Output the (X, Y) coordinate of the center of the cell containing the given text.  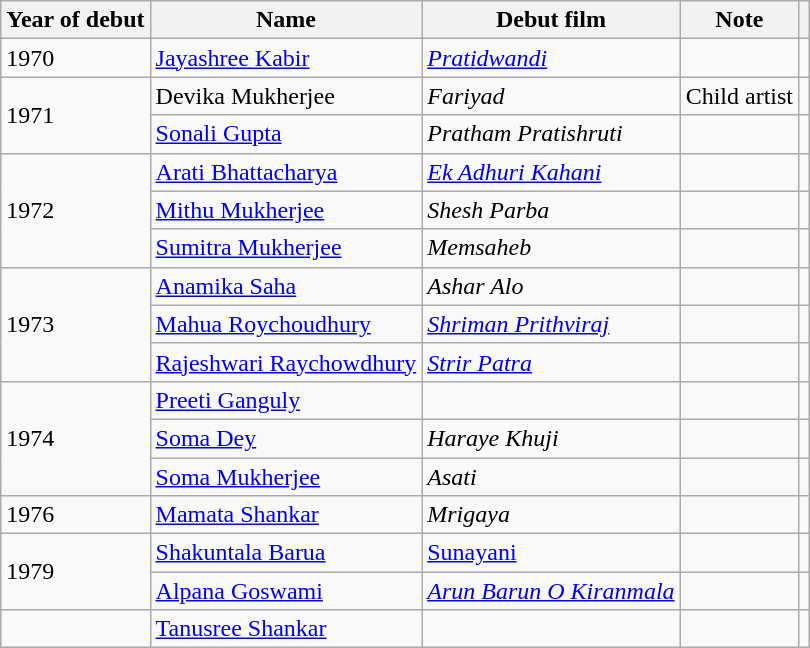
Preeti Ganguly (286, 400)
Soma Mukherjee (286, 477)
Asati (551, 477)
Devika Mukherjee (286, 96)
Debut film (551, 20)
Pratidwandi (551, 58)
Ashar Alo (551, 286)
Note (739, 20)
Rajeshwari Raychowdhury (286, 362)
Memsaheb (551, 248)
Shakuntala Barua (286, 553)
Tanusree Shankar (286, 629)
Mamata Shankar (286, 515)
Fariyad (551, 96)
Mithu Mukherjee (286, 210)
Child artist (739, 96)
Year of debut (76, 20)
1976 (76, 515)
Shriman Prithviraj (551, 324)
Pratham Pratishruti (551, 134)
Mahua Roychoudhury (286, 324)
Shesh Parba (551, 210)
Sumitra Mukherjee (286, 248)
1974 (76, 438)
1979 (76, 572)
Mrigaya (551, 515)
Soma Dey (286, 438)
Arati Bhattacharya (286, 172)
Sonali Gupta (286, 134)
Strir Patra (551, 362)
Name (286, 20)
Ek Adhuri Kahani (551, 172)
1972 (76, 210)
1970 (76, 58)
Arun Barun O Kiranmala (551, 591)
Anamika Saha (286, 286)
1971 (76, 115)
Sunayani (551, 553)
1973 (76, 324)
Haraye Khuji (551, 438)
Jayashree Kabir (286, 58)
Alpana Goswami (286, 591)
